Determine the (X, Y) coordinate at the center of the cell enclosing the given text.  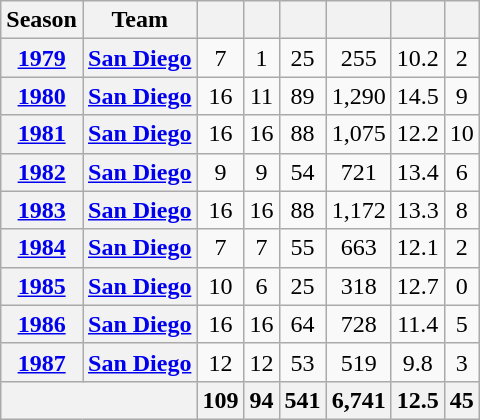
45 (462, 400)
64 (302, 324)
10.2 (418, 58)
1,172 (358, 210)
5 (462, 324)
1,075 (358, 134)
3 (462, 362)
1984 (42, 248)
Team (139, 20)
1983 (42, 210)
318 (358, 286)
0 (462, 286)
1986 (42, 324)
53 (302, 362)
1982 (42, 172)
13.4 (418, 172)
721 (358, 172)
1,290 (358, 96)
12.7 (418, 286)
13.3 (418, 210)
11.4 (418, 324)
12.1 (418, 248)
1987 (42, 362)
11 (262, 96)
12.2 (418, 134)
94 (262, 400)
519 (358, 362)
1985 (42, 286)
89 (302, 96)
1 (262, 58)
8 (462, 210)
54 (302, 172)
1981 (42, 134)
109 (220, 400)
1979 (42, 58)
9.8 (418, 362)
14.5 (418, 96)
1980 (42, 96)
728 (358, 324)
Season (42, 20)
6,741 (358, 400)
663 (358, 248)
55 (302, 248)
255 (358, 58)
12.5 (418, 400)
541 (302, 400)
